For the text-containing cell, return its midpoint in (X, Y) coordinate format. 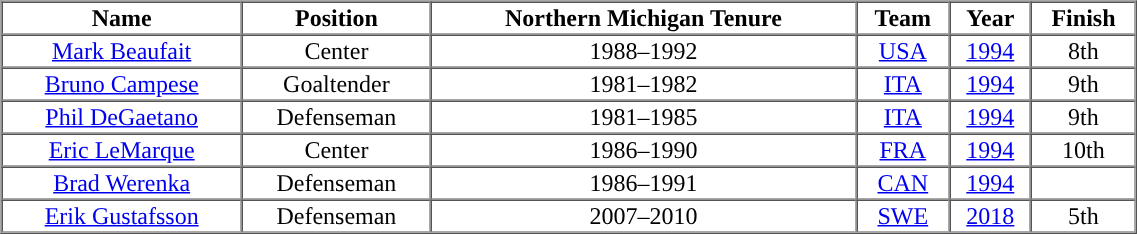
Name (122, 18)
2007–2010 (644, 216)
Erik Gustafsson (122, 216)
FRA (903, 150)
10th (1084, 150)
1981–1982 (644, 84)
8th (1084, 50)
SWE (903, 216)
CAN (903, 182)
Finish (1084, 18)
Team (903, 18)
1981–1985 (644, 116)
Phil DeGaetano (122, 116)
Brad Werenka (122, 182)
Northern Michigan Tenure (644, 18)
Goaltender (336, 84)
Eric LeMarque (122, 150)
5th (1084, 216)
USA (903, 50)
2018 (990, 216)
Mark Beaufait (122, 50)
Position (336, 18)
1986–1991 (644, 182)
1986–1990 (644, 150)
1988–1992 (644, 50)
Year (990, 18)
Bruno Campese (122, 84)
